Search for the cell housing the specified text and yield its (X, Y) center coordinate. 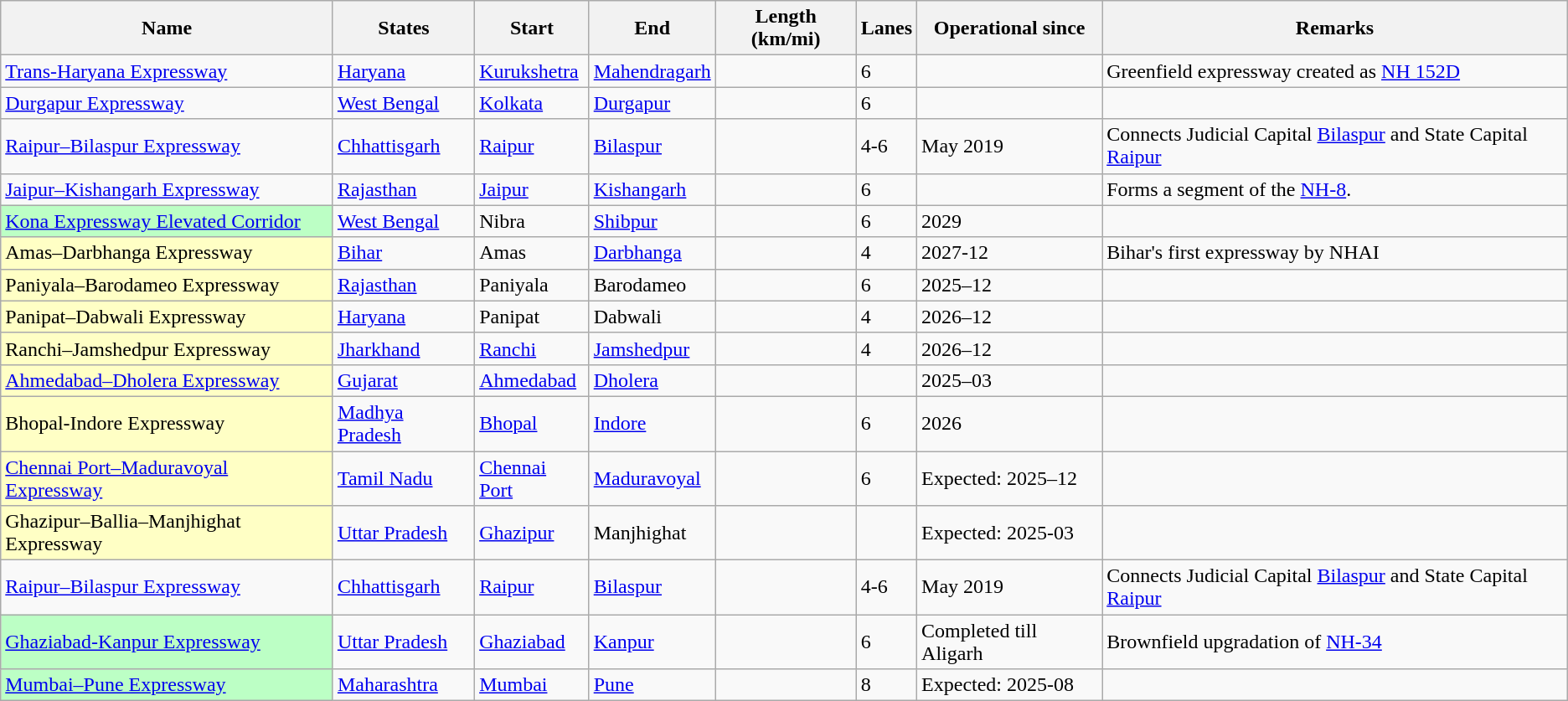
Chennai Port (533, 477)
Ahmedabad (533, 380)
Barodameo (652, 285)
Remarks (1335, 28)
Kona Expressway Elevated Corridor (168, 221)
2025–12 (1010, 285)
End (652, 28)
Operational since (1010, 28)
Kolkata (533, 103)
Amas (533, 253)
Mahendragarh (652, 71)
Kurukshetra (533, 71)
Bhopal (533, 424)
8 (886, 685)
Bhopal-Indore Expressway (168, 424)
Greenfield expressway created as NH 152D (1335, 71)
Chennai Port–Maduravoyal Expressway (168, 477)
Kishangarh (652, 189)
Panipat–Dabwali Expressway (168, 317)
Mumbai–Pune Expressway (168, 685)
Ghaziabad (533, 642)
Expected: 2025-08 (1010, 685)
2025–03 (1010, 380)
Ghaziabad-Kanpur Expressway (168, 642)
Shibpur (652, 221)
Tamil Nadu (404, 477)
Ranchi–Jamshedpur Expressway (168, 348)
Dabwali (652, 317)
Expected: 2025-03 (1010, 533)
Paniyala (533, 285)
Ghazipur–Ballia–Manjhighat Expressway (168, 533)
Name (168, 28)
2029 (1010, 221)
Maduravoyal (652, 477)
Madhya Pradesh (404, 424)
Manjhighat (652, 533)
Jaipur (533, 189)
Durgapur Expressway (168, 103)
States (404, 28)
Ghazipur (533, 533)
Jamshedpur (652, 348)
Pune (652, 685)
Panipat (533, 317)
Dholera (652, 380)
Jaipur–Kishangarh Expressway (168, 189)
Amas–Darbhanga Expressway (168, 253)
Maharashtra (404, 685)
Jharkhand (404, 348)
2026 (1010, 424)
Paniyala–Barodameo Expressway (168, 285)
Mumbai (533, 685)
Forms a segment of the NH-8. (1335, 189)
Durgapur (652, 103)
Completed till Aligarh (1010, 642)
Indore (652, 424)
Lanes (886, 28)
Nibra (533, 221)
Ahmedabad–Dholera Expressway (168, 380)
Brownfield upgradation of NH-34 (1335, 642)
Expected: 2025–12 (1010, 477)
Ranchi (533, 348)
2027-12 (1010, 253)
Bihar's first expressway by NHAI (1335, 253)
Gujarat (404, 380)
Length (km/mi) (786, 28)
Trans-Haryana Expressway (168, 71)
Darbhanga (652, 253)
Bihar (404, 253)
Kanpur (652, 642)
Start (533, 28)
